Determine the (X, Y) coordinate at the center of the cell enclosing the given text.  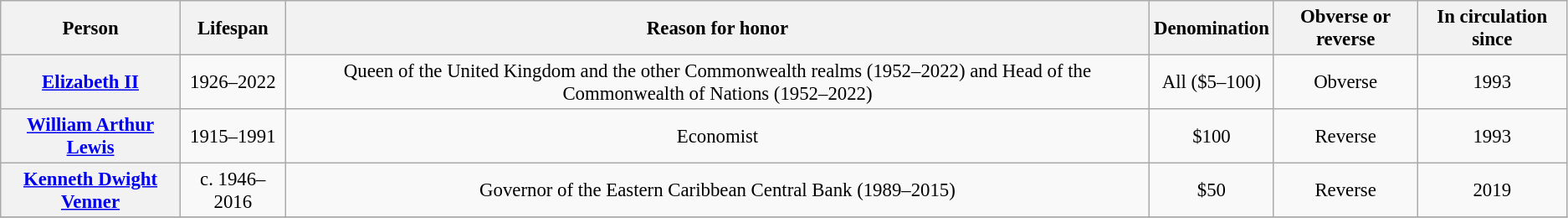
Governor of the Eastern Caribbean Central Bank (1989–2015) (717, 191)
1926–2022 (233, 82)
Kenneth Dwight Venner (90, 191)
1915–1991 (233, 136)
Lifespan (233, 29)
Elizabeth II (90, 82)
$50 (1212, 191)
Obverse or reverse (1345, 29)
Person (90, 29)
Economist (717, 136)
Queen of the United Kingdom and the other Commonwealth realms (1952–2022) and Head of the Commonwealth of Nations (1952–2022) (717, 82)
Reason for honor (717, 29)
c. 1946–2016 (233, 191)
In circulation since (1492, 29)
Obverse (1345, 82)
$100 (1212, 136)
2019 (1492, 191)
William Arthur Lewis (90, 136)
All ($5–100) (1212, 82)
Denomination (1212, 29)
